Identify which cell holds the provided text, then report its (X, Y) central coordinate. 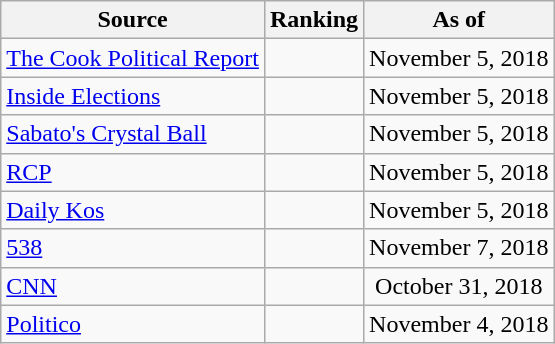
Source (133, 20)
Politico (133, 324)
Sabato's Crystal Ball (133, 134)
October 31, 2018 (459, 286)
Ranking (314, 20)
The Cook Political Report (133, 58)
RCP (133, 172)
As of (459, 20)
November 4, 2018 (459, 324)
538 (133, 248)
Inside Elections (133, 96)
CNN (133, 286)
Daily Kos (133, 210)
November 7, 2018 (459, 248)
